Determine the [x, y] coordinate at the center of the cell enclosing the given text.  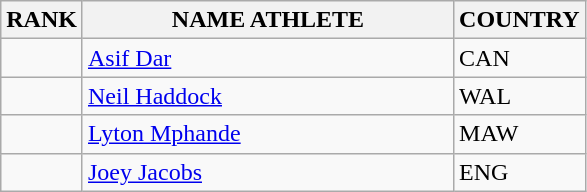
Neil Haddock [268, 96]
CAN [520, 58]
ENG [520, 172]
COUNTRY [520, 20]
MAW [520, 134]
Lyton Mphande [268, 134]
Joey Jacobs [268, 172]
WAL [520, 96]
Asif Dar [268, 58]
NAME ATHLETE [268, 20]
RANK [42, 20]
